Locate the cell with the specified text and output its [X, Y] center coordinate. 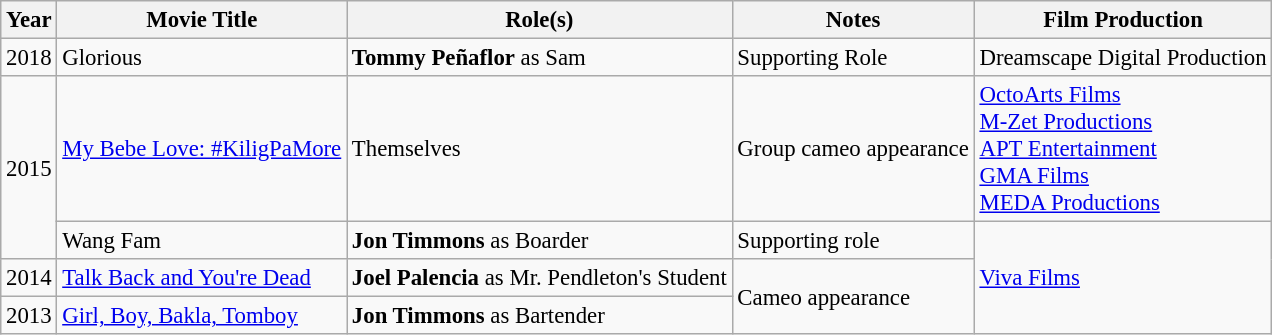
Themselves [540, 149]
OctoArts Films M-Zet Productions APT Entertainment GMA Films MEDA Productions [1123, 149]
Notes [853, 20]
2014 [29, 278]
Supporting role [853, 241]
My Bebe Love: #KiligPaMore [202, 149]
Movie Title [202, 20]
Wang Fam [202, 241]
Cameo appearance [853, 296]
Jon Timmons as Boarder [540, 241]
Glorious [202, 58]
2015 [29, 168]
Supporting Role [853, 58]
2013 [29, 316]
Year [29, 20]
Viva Films [1123, 278]
Role(s) [540, 20]
2018 [29, 58]
Joel Palencia as Mr. Pendleton's Student [540, 278]
Group cameo appearance [853, 149]
Film Production [1123, 20]
Jon Timmons as Bartender [540, 316]
Tommy Peñaflor as Sam [540, 58]
Dreamscape Digital Production [1123, 58]
Girl, Boy, Bakla, Tomboy [202, 316]
Talk Back and You're Dead [202, 278]
